Extract the (x, y) coordinate from the center of the cell holding the provided text.  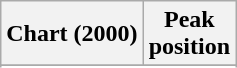
Peakposition (189, 34)
Chart (2000) (72, 34)
